Pinpoint the cell where the given text exists, returning its (X, Y) midpoint coordinate. 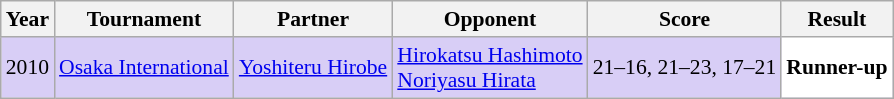
Partner (313, 19)
Result (836, 19)
2010 (28, 68)
Hirokatsu Hashimoto Noriyasu Hirata (490, 68)
Opponent (490, 19)
21–16, 21–23, 17–21 (685, 68)
Tournament (144, 19)
Year (28, 19)
Osaka International (144, 68)
Yoshiteru Hirobe (313, 68)
Score (685, 19)
Runner-up (836, 68)
